Locate the cell with the specified text and output its (x, y) center coordinate. 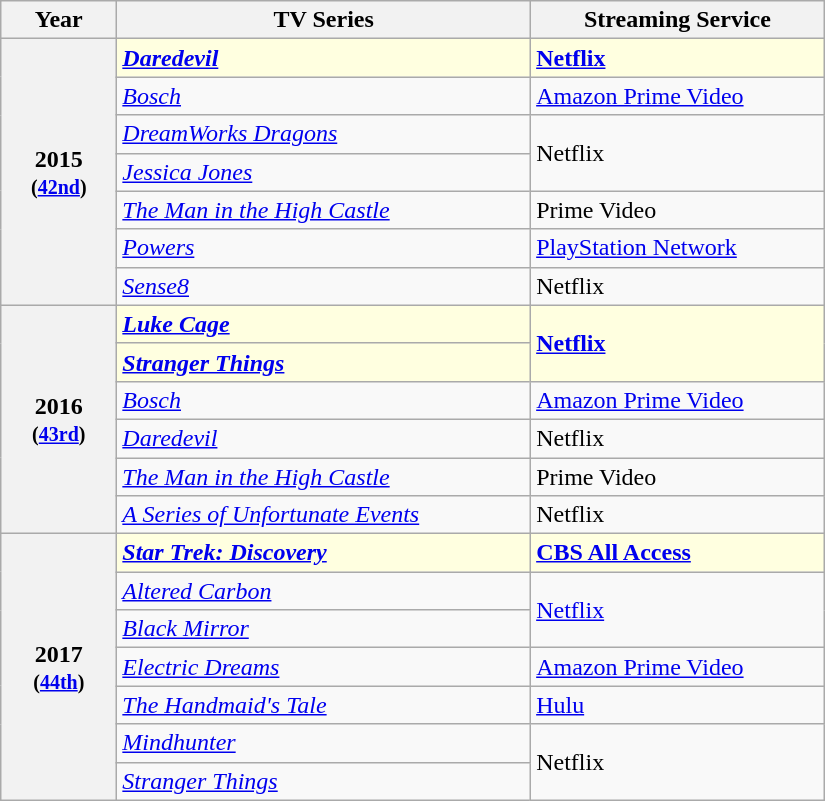
The Handmaid's Tale (324, 705)
CBS All Access (678, 553)
Electric Dreams (324, 667)
2016(43rd) (59, 419)
Mindhunter (324, 743)
Jessica Jones (324, 172)
2017(44th) (59, 667)
Year (59, 20)
2015(42nd) (59, 172)
TV Series (324, 20)
Black Mirror (324, 629)
Luke Cage (324, 324)
A Series of Unfortunate Events (324, 515)
Hulu (678, 705)
Altered Carbon (324, 591)
DreamWorks Dragons (324, 134)
Powers (324, 248)
Star Trek: Discovery (324, 553)
PlayStation Network (678, 248)
Sense8 (324, 286)
Streaming Service (678, 20)
